Return the [X, Y] coordinate for the center point of the cell that contains the specified text.  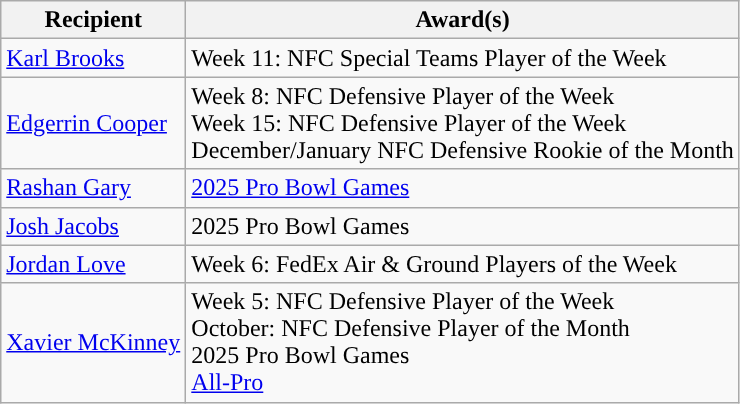
Jordan Love [94, 264]
Edgerrin Cooper [94, 123]
Week 5: NFC Defensive Player of the WeekOctober: NFC Defensive Player of the Month2025 Pro Bowl GamesAll-Pro [463, 342]
Rashan Gary [94, 188]
Josh Jacobs [94, 226]
Recipient [94, 20]
Week 11: NFC Special Teams Player of the Week [463, 58]
Week 8: NFC Defensive Player of the WeekWeek 15: NFC Defensive Player of the WeekDecember/January NFC Defensive Rookie of the Month [463, 123]
Award(s) [463, 20]
Karl Brooks [94, 58]
Week 6: FedEx Air & Ground Players of the Week [463, 264]
Xavier McKinney [94, 342]
